Provide the (X, Y) coordinate of the cell's center where the given text is located.  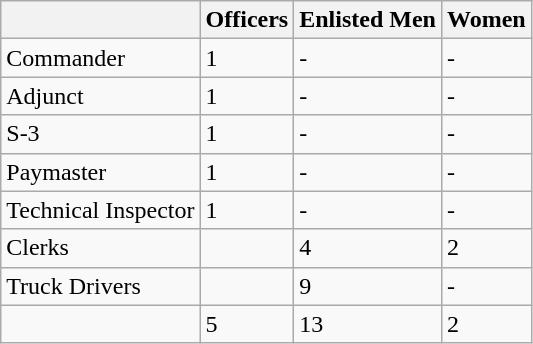
9 (368, 286)
Clerks (100, 248)
Women (486, 20)
13 (368, 324)
5 (247, 324)
Officers (247, 20)
4 (368, 248)
S-3 (100, 134)
Technical Inspector (100, 210)
Enlisted Men (368, 20)
Adjunct (100, 96)
Truck Drivers (100, 286)
Commander (100, 58)
Paymaster (100, 172)
